Provide the [x, y] coordinate of the cell's center where the given text is located.  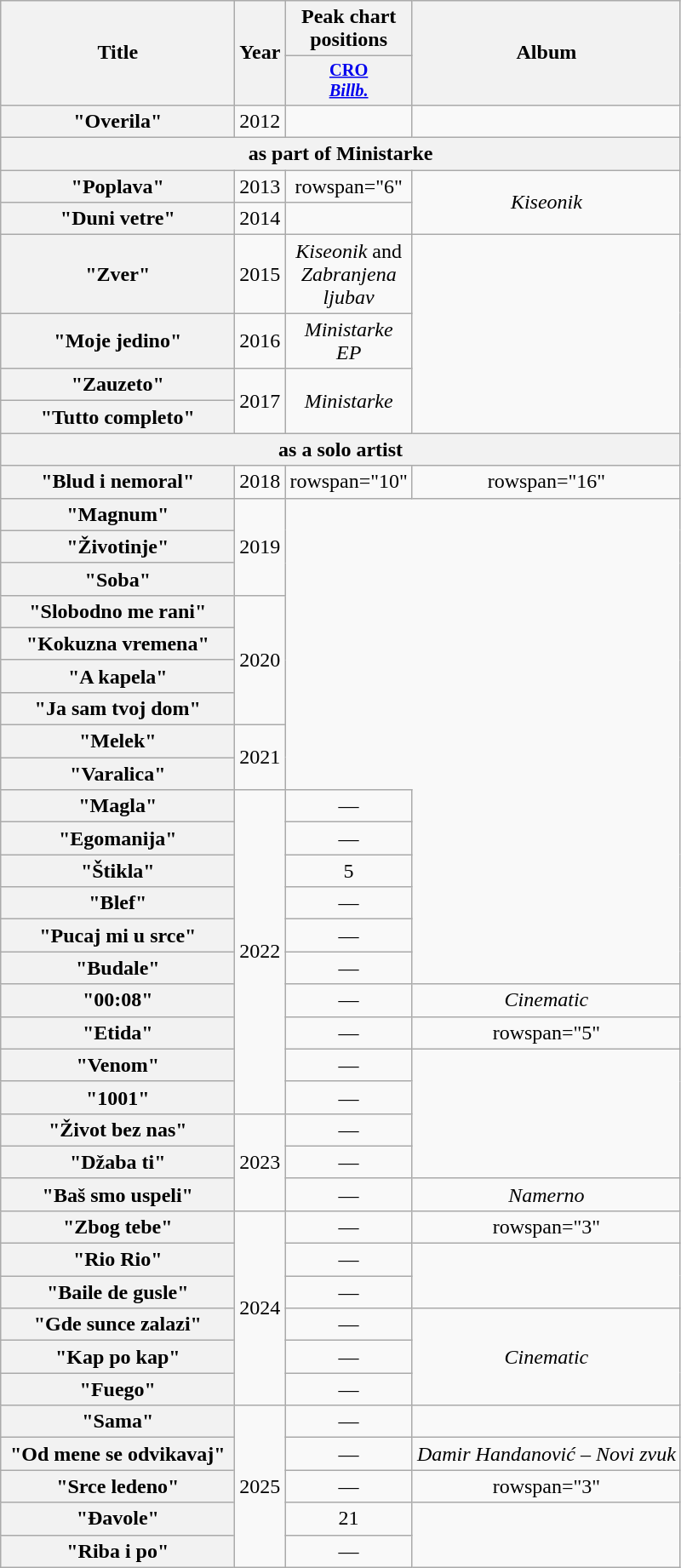
2023 [260, 1162]
Damir Handanović – Novi zvuk [547, 1454]
Ministarke EP [349, 340]
2013 [260, 186]
"1001" [117, 1097]
Title [117, 53]
Album [547, 53]
2025 [260, 1486]
"Varalica" [117, 774]
"00:08" [117, 1000]
"Srce ledeno" [117, 1486]
"A kapela" [117, 676]
rowspan="6" [349, 186]
"Egomanija" [117, 838]
"Budale" [117, 968]
"Baile de gusle" [117, 1292]
"Zbog tebe" [117, 1227]
"Riba i po" [117, 1551]
"Pucaj mi u srce" [117, 936]
"Kap po kap" [117, 1357]
"Rio Rio" [117, 1260]
"Melek" [117, 741]
"Venom" [117, 1065]
rowspan="5" [547, 1033]
"Slobodno me rani" [117, 611]
Namerno [547, 1194]
"Overila" [117, 121]
"Soba" [117, 579]
5 [349, 871]
2020 [260, 660]
2024 [260, 1308]
rowspan="16" [547, 482]
2018 [260, 482]
"Ja sam tvoj dom" [117, 708]
"Magla" [117, 806]
"Magnum" [117, 514]
Kiseonik and Zabranjena ljubav [349, 274]
rowspan="10" [349, 482]
2019 [260, 547]
"Tutto completo" [117, 417]
"Zver" [117, 274]
"Život bez nas" [117, 1130]
Peak chart positions [349, 29]
"Duni vetre" [117, 219]
2015 [260, 274]
2016 [260, 340]
"Štikla" [117, 871]
21 [349, 1519]
"Gde sunce zalazi" [117, 1325]
as part of Ministarke [340, 154]
"Blef" [117, 903]
"Moje jedino" [117, 340]
"Fuego" [117, 1389]
2017 [260, 401]
"Džaba ti" [117, 1162]
"Zauzeto" [117, 385]
as a solo artist [340, 449]
2012 [260, 121]
"Blud i nemoral" [117, 482]
"Baš smo uspeli" [117, 1194]
"Sama" [117, 1422]
Year [260, 53]
"Poplava" [117, 186]
"Đavole" [117, 1519]
2021 [260, 758]
2014 [260, 219]
2022 [260, 952]
CROBillb. [349, 81]
"Etida" [117, 1033]
Kiseonik [547, 203]
"Kokuzna vremena" [117, 644]
"Od mene se odvikavaj" [117, 1454]
"Životinje" [117, 547]
Ministarke [349, 401]
